Pinpoint the cell where the given text exists, returning its [X, Y] midpoint coordinate. 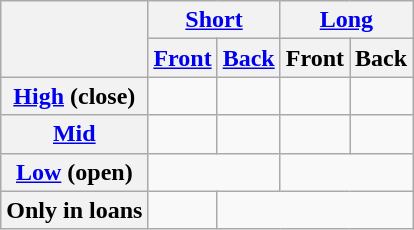
Low (open) [74, 172]
Short [214, 20]
Long [346, 20]
High (close) [74, 96]
Mid [74, 134]
Only in loans [74, 210]
